Return [x, y] of the center of cell containing provided text 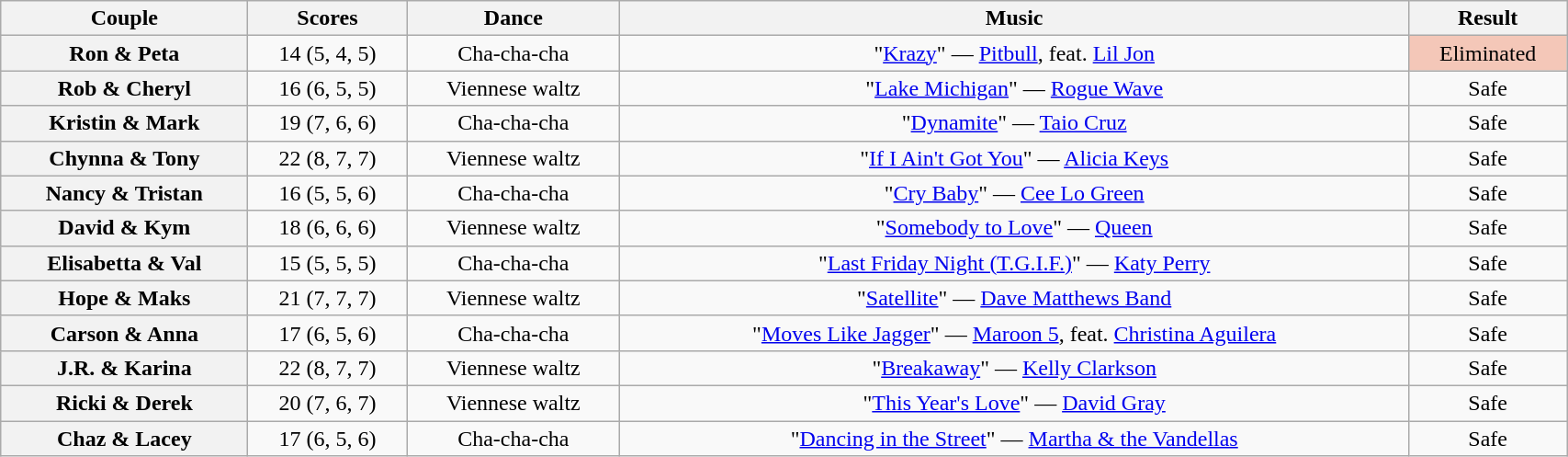
Carson & Anna [125, 333]
Eliminated [1488, 53]
15 (5, 5, 5) [327, 263]
Music [1014, 18]
J.R. & Karina [125, 368]
16 (6, 5, 5) [327, 88]
14 (5, 4, 5) [327, 53]
18 (6, 6, 6) [327, 228]
"Somebody to Love" — Queen [1014, 228]
Rob & Cheryl [125, 88]
Dance [513, 18]
20 (7, 6, 7) [327, 403]
"If I Ain't Got You" — Alicia Keys [1014, 158]
Couple [125, 18]
"Moves Like Jagger" — Maroon 5, feat. Christina Aguilera [1014, 333]
"This Year's Love" — David Gray [1014, 403]
Nancy & Tristan [125, 193]
Chaz & Lacey [125, 439]
"Dynamite" — Taio Cruz [1014, 123]
"Breakaway" — Kelly Clarkson [1014, 368]
Ron & Peta [125, 53]
"Lake Michigan" — Rogue Wave [1014, 88]
Elisabetta & Val [125, 263]
Result [1488, 18]
Kristin & Mark [125, 123]
Hope & Maks [125, 298]
"Dancing in the Street" — Martha & the Vandellas [1014, 439]
Scores [327, 18]
Ricki & Derek [125, 403]
21 (7, 7, 7) [327, 298]
"Satellite" — Dave Matthews Band [1014, 298]
David & Kym [125, 228]
16 (5, 5, 6) [327, 193]
"Krazy" — Pitbull, feat. Lil Jon [1014, 53]
Chynna & Tony [125, 158]
19 (7, 6, 6) [327, 123]
"Last Friday Night (T.G.I.F.)" — Katy Perry [1014, 263]
"Cry Baby" — Cee Lo Green [1014, 193]
